Pinpoint the cell where the given text exists, returning its [X, Y] midpoint coordinate. 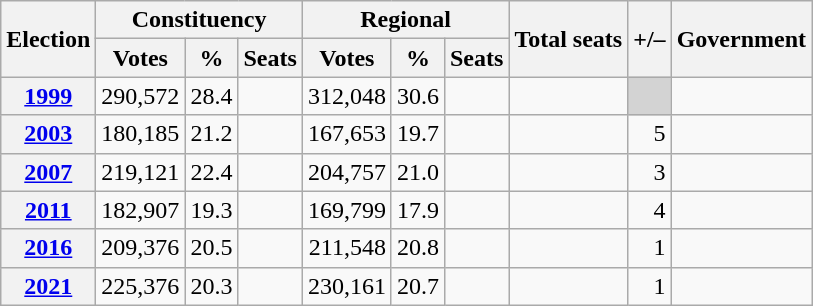
180,185 [140, 134]
19.3 [212, 210]
30.6 [418, 96]
4 [650, 210]
312,048 [346, 96]
2021 [48, 286]
Regional [406, 20]
20.3 [212, 286]
225,376 [140, 286]
230,161 [346, 286]
20.7 [418, 286]
2007 [48, 172]
2003 [48, 134]
28.4 [212, 96]
19.7 [418, 134]
182,907 [140, 210]
2016 [48, 248]
290,572 [140, 96]
+/– [650, 39]
17.9 [418, 210]
2011 [48, 210]
20.5 [212, 248]
1999 [48, 96]
Constituency [200, 20]
21.2 [212, 134]
3 [650, 172]
22.4 [212, 172]
Election [48, 39]
219,121 [140, 172]
21.0 [418, 172]
Total seats [568, 39]
204,757 [346, 172]
169,799 [346, 210]
167,653 [346, 134]
5 [650, 134]
211,548 [346, 248]
Government [741, 39]
209,376 [140, 248]
20.8 [418, 248]
